Return (X, Y) of the center of cell containing provided text 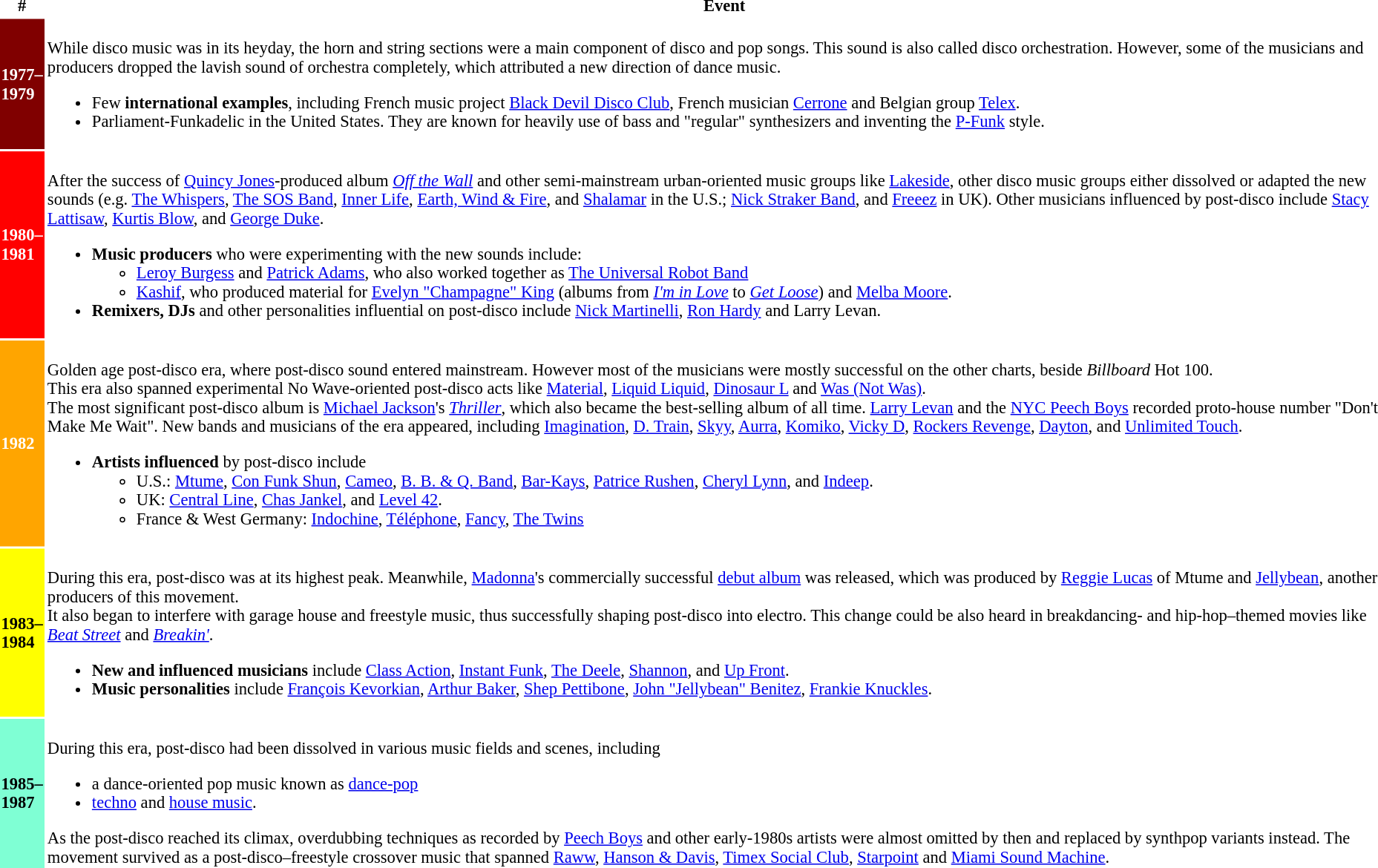
1977–1979 (22, 85)
1985–1987 (22, 794)
1983–1984 (22, 634)
1982 (22, 444)
1980–1981 (22, 245)
